From the cell containing the given text, extract its center point as (x, y) coordinate. 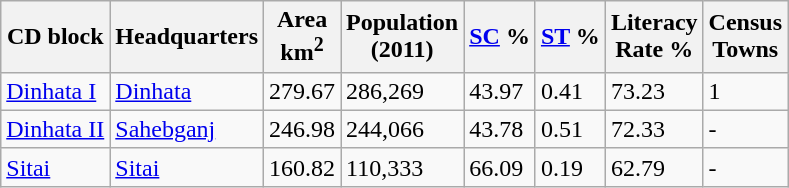
110,333 (402, 167)
Dinhata (187, 91)
Population(2011) (402, 37)
246.98 (302, 129)
ST % (570, 37)
279.67 (302, 91)
1 (745, 91)
286,269 (402, 91)
160.82 (302, 167)
62.79 (654, 167)
244,066 (402, 129)
0.19 (570, 167)
Dinhata II (56, 129)
43.78 (500, 129)
66.09 (500, 167)
CD block (56, 37)
Dinhata I (56, 91)
Areakm2 (302, 37)
Sahebganj (187, 129)
CensusTowns (745, 37)
0.41 (570, 91)
73.23 (654, 91)
Literacy Rate % (654, 37)
SC % (500, 37)
Headquarters (187, 37)
0.51 (570, 129)
43.97 (500, 91)
72.33 (654, 129)
